Provide the (x, y) coordinate of the cell's center where the given text is located.  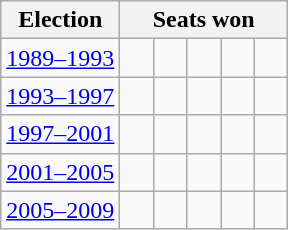
2001–2005 (60, 172)
1997–2001 (60, 134)
1989–1993 (60, 58)
Seats won (204, 20)
1993–1997 (60, 96)
2005–2009 (60, 210)
Election (60, 20)
